Return (x, y) of the center of cell containing provided text 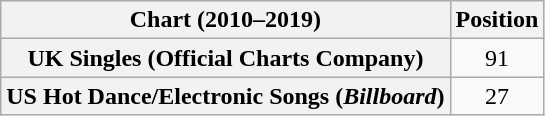
UK Singles (Official Charts Company) (226, 58)
Chart (2010–2019) (226, 20)
91 (497, 58)
US Hot Dance/Electronic Songs (Billboard) (226, 96)
27 (497, 96)
Position (497, 20)
